Return the (X, Y) coordinate for the center point of the cell that contains the specified text.  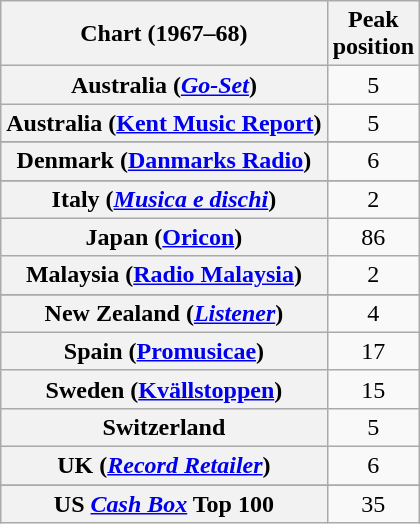
US Cash Box Top 100 (164, 503)
UK (Record Retailer) (164, 465)
35 (373, 503)
Japan (Oricon) (164, 237)
17 (373, 351)
Spain (Promusicae) (164, 351)
Italy (Musica e dischi) (164, 199)
15 (373, 389)
Peakposition (373, 34)
4 (373, 313)
Switzerland (164, 427)
New Zealand (Listener) (164, 313)
86 (373, 237)
Australia (Go-Set) (164, 85)
Australia (Kent Music Report) (164, 123)
Sweden (Kvällstoppen) (164, 389)
Denmark (Danmarks Radio) (164, 161)
Malaysia (Radio Malaysia) (164, 275)
Chart (1967–68) (164, 34)
